Determine the [x, y] coordinate at the center of the cell enclosing the given text.  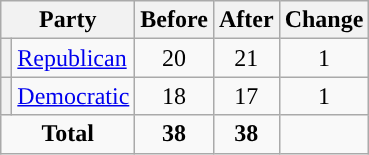
After [246, 20]
Before [174, 20]
20 [174, 58]
17 [246, 96]
Change [324, 20]
Republican [74, 58]
21 [246, 58]
Democratic [74, 96]
18 [174, 96]
Party [68, 20]
Total [68, 134]
